Locate the cell with the specified text and output its (x, y) center coordinate. 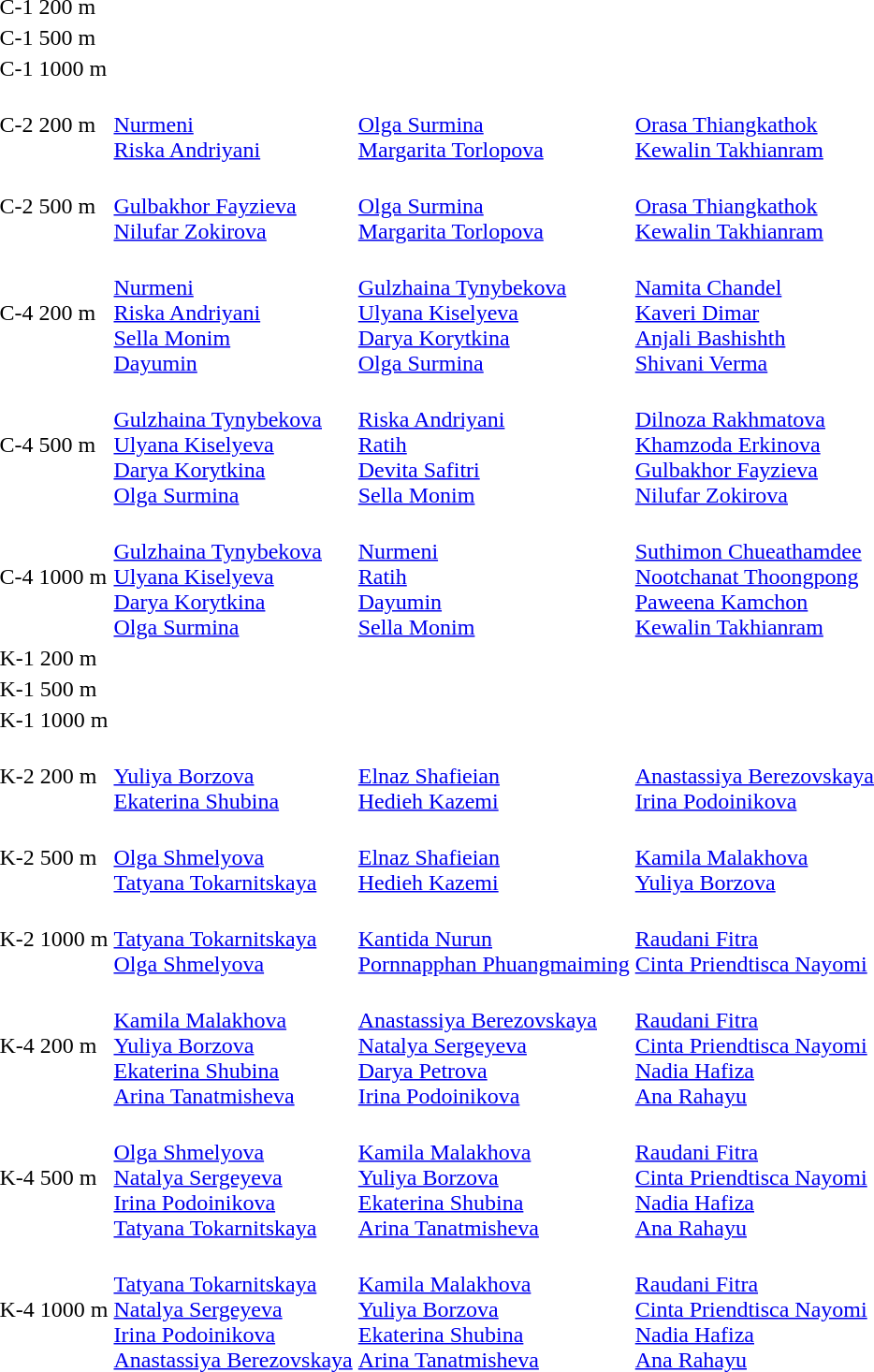
Kantida NurunPornnapphan Phuangmaiming (494, 939)
Riska AndriyaniRatihDevita SafitriSella Monim (494, 445)
Anastassiya BerezovskayaNatalya SergeyevaDarya PetrovaIrina Podoinikova (494, 1045)
Gulbakhor FayzievaNilufar Zokirova (233, 206)
Olga ShmelyovaTatyana Tokarnitskaya (233, 857)
NurmeniRiska AndriyaniSella MonimDayumin (233, 313)
NurmeniRatihDayuminSella Monim (494, 577)
Tatyana TokarnitskayaOlga Shmelyova (233, 939)
NurmeniRiska Andriyani (233, 124)
Olga ShmelyovaNatalya SergeyevaIrina PodoinikovaTatyana Tokarnitskaya (233, 1177)
Yuliya BorzovaEkaterina Shubina (233, 776)
